Identify which cell holds the provided text, then report its (X, Y) central coordinate. 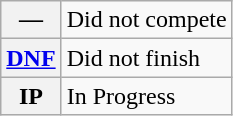
Did not compete (146, 20)
— (31, 20)
DNF (31, 58)
In Progress (146, 96)
IP (31, 96)
Did not finish (146, 58)
